Scan for the cell matching the given text and deliver its [X, Y] coordinate at center. 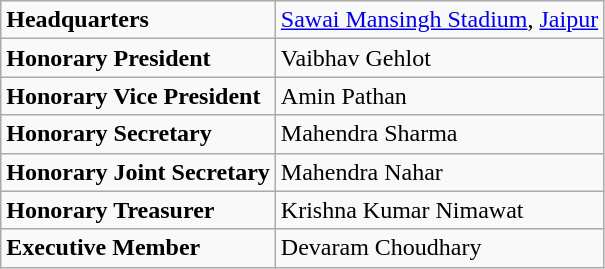
Honorary Secretary [138, 134]
Sawai Mansingh Stadium, Jaipur [439, 20]
Honorary Joint Secretary [138, 172]
Mahendra Sharma [439, 134]
Headquarters [138, 20]
Honorary Treasurer [138, 210]
Vaibhav Gehlot [439, 58]
Devaram Choudhary [439, 248]
Executive Member [138, 248]
Mahendra Nahar [439, 172]
Honorary Vice President [138, 96]
Amin Pathan [439, 96]
Honorary President [138, 58]
Krishna Kumar Nimawat [439, 210]
